Return (X, Y) of the center of cell containing provided text 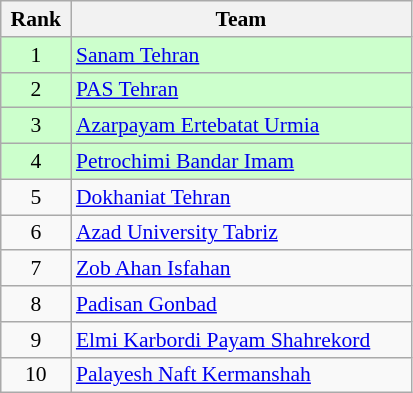
2 (36, 90)
8 (36, 304)
Zob Ahan Isfahan (241, 269)
Sanam Tehran (241, 55)
Elmi Karbordi Payam Shahrekord (241, 340)
1 (36, 55)
Padisan Gonbad (241, 304)
Palayesh Naft Kermanshah (241, 375)
5 (36, 197)
Dokhaniat Tehran (241, 197)
Petrochimi Bandar Imam (241, 162)
10 (36, 375)
6 (36, 233)
Team (241, 19)
Rank (36, 19)
PAS Tehran (241, 90)
3 (36, 126)
Azarpayam Ertebatat Urmia (241, 126)
Azad University Tabriz (241, 233)
4 (36, 162)
9 (36, 340)
7 (36, 269)
